Pinpoint the cell where the given text exists, returning its (X, Y) midpoint coordinate. 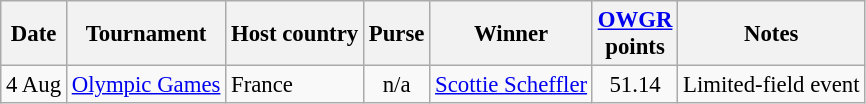
Olympic Games (146, 85)
51.14 (634, 85)
Limited-field event (772, 85)
Winner (512, 34)
Date (34, 34)
Tournament (146, 34)
Notes (772, 34)
n/a (396, 85)
Scottie Scheffler (512, 85)
Host country (295, 34)
France (295, 85)
Purse (396, 34)
4 Aug (34, 85)
OWGRpoints (634, 34)
